For the text-containing cell, return its midpoint in (X, Y) coordinate format. 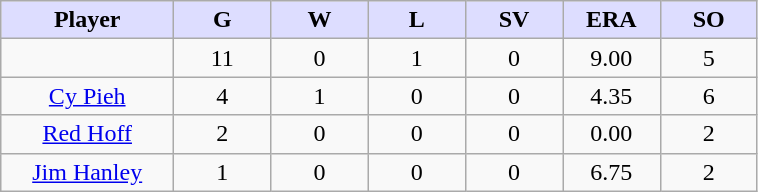
Player (88, 20)
Jim Hanley (88, 172)
ERA (612, 20)
Cy Pieh (88, 96)
0.00 (612, 134)
Red Hoff (88, 134)
9.00 (612, 58)
6 (708, 96)
SO (708, 20)
6.75 (612, 172)
5 (708, 58)
L (416, 20)
W (320, 20)
11 (222, 58)
4 (222, 96)
SV (514, 20)
G (222, 20)
4.35 (612, 96)
